Provide the [x, y] coordinate of the cell's center where the given text is located.  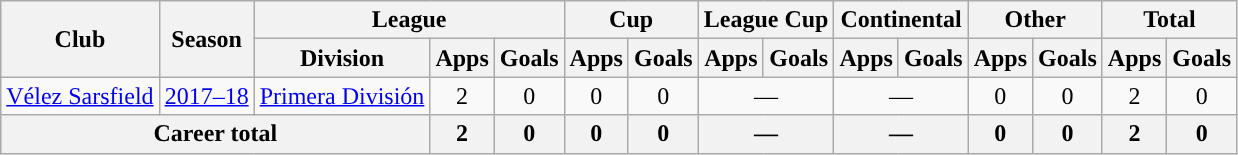
Continental [901, 20]
Vélez Sarsfield [80, 96]
League Cup [766, 20]
Season [206, 39]
Other [1035, 20]
2017–18 [206, 96]
Club [80, 39]
Division [342, 58]
Total [1169, 20]
Cup [631, 20]
League [409, 20]
Primera División [342, 96]
Career total [216, 134]
